Identify which cell holds the provided text, then report its [X, Y] central coordinate. 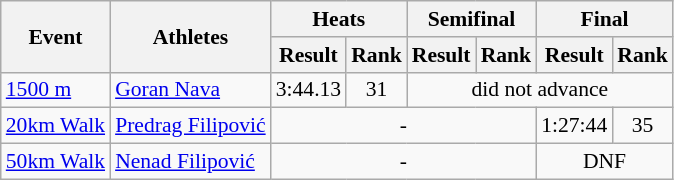
Goran Nava [190, 90]
Final [604, 19]
1:27:44 [574, 126]
Heats [339, 19]
3:44.13 [308, 90]
Predrag Filipović [190, 126]
50km Walk [56, 162]
Athletes [190, 36]
31 [376, 90]
Nenad Filipović [190, 162]
1500 m [56, 90]
DNF [604, 162]
did not advance [540, 90]
Semifinal [472, 19]
Event [56, 36]
20km Walk [56, 126]
35 [642, 126]
